Find where the given text appears and provide that cell's center as (X, Y) coordinate. 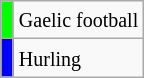
Gaelic football (78, 20)
Hurling (78, 58)
